Find where the given text appears and provide that cell's center as (X, Y) coordinate. 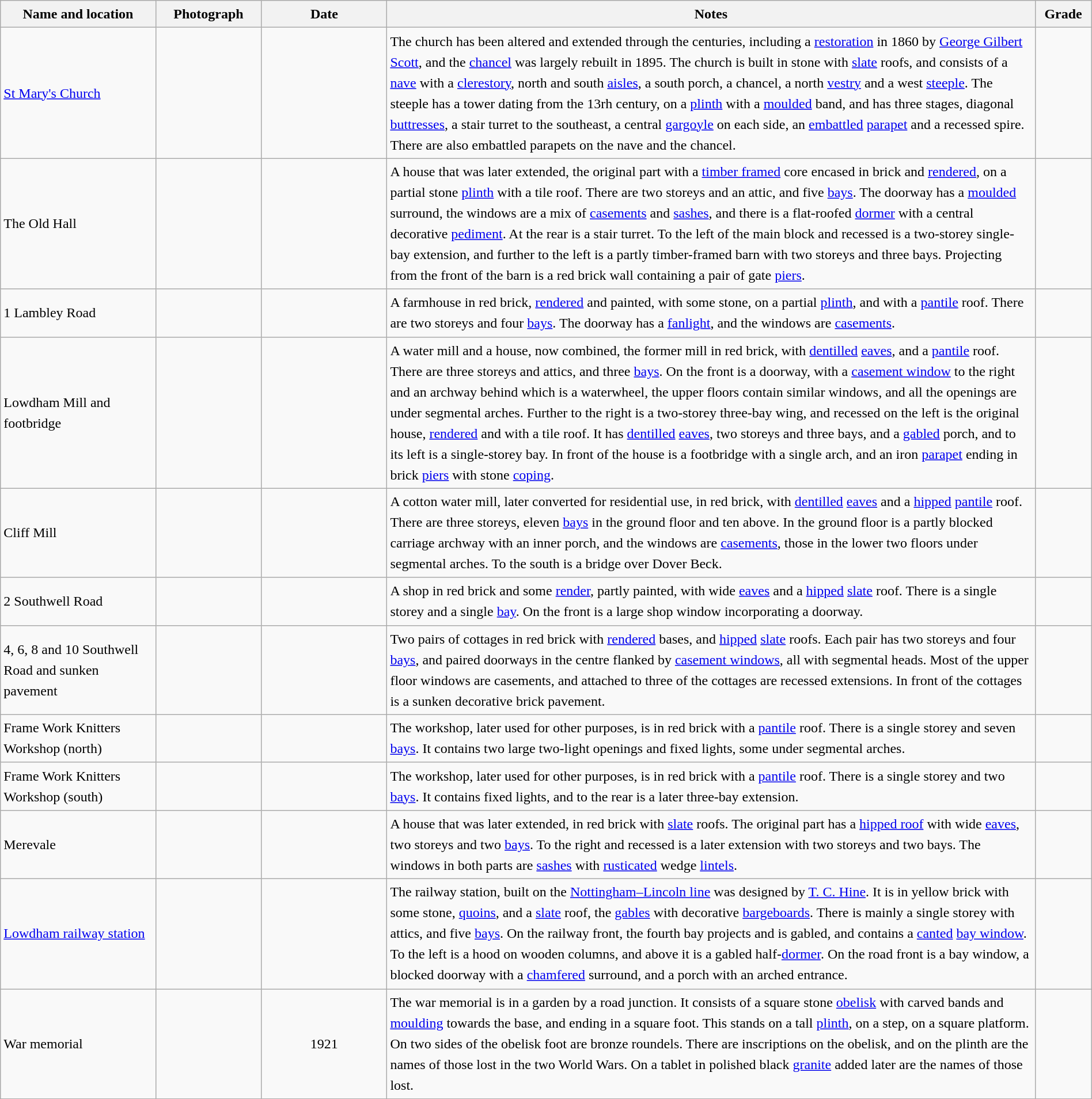
Photograph (208, 14)
Notes (711, 14)
1 Lambley Road (78, 313)
Date (324, 14)
2 Southwell Road (78, 601)
Frame Work Knitters Workshop (south) (78, 786)
St Mary's Church (78, 93)
4, 6, 8 and 10 Southwell Road and sunken pavement (78, 670)
War memorial (78, 1044)
The Old Hall (78, 223)
Cliff Mill (78, 533)
Lowdham Mill and footbridge (78, 412)
Lowdham railway station (78, 934)
1921 (324, 1044)
Frame Work Knitters Workshop (north) (78, 738)
Merevale (78, 844)
Name and location (78, 14)
Grade (1063, 14)
